Identify which cell holds the provided text, then report its [X, Y] central coordinate. 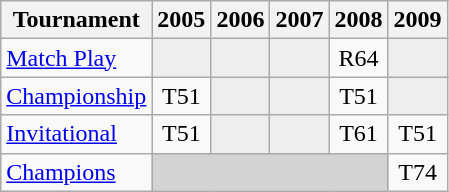
2006 [240, 20]
Champions [76, 172]
2005 [182, 20]
Tournament [76, 20]
T74 [418, 172]
2008 [358, 20]
Match Play [76, 58]
2007 [300, 20]
Invitational [76, 134]
T61 [358, 134]
Championship [76, 96]
R64 [358, 58]
2009 [418, 20]
